Pinpoint the cell where the given text exists, returning its [x, y] midpoint coordinate. 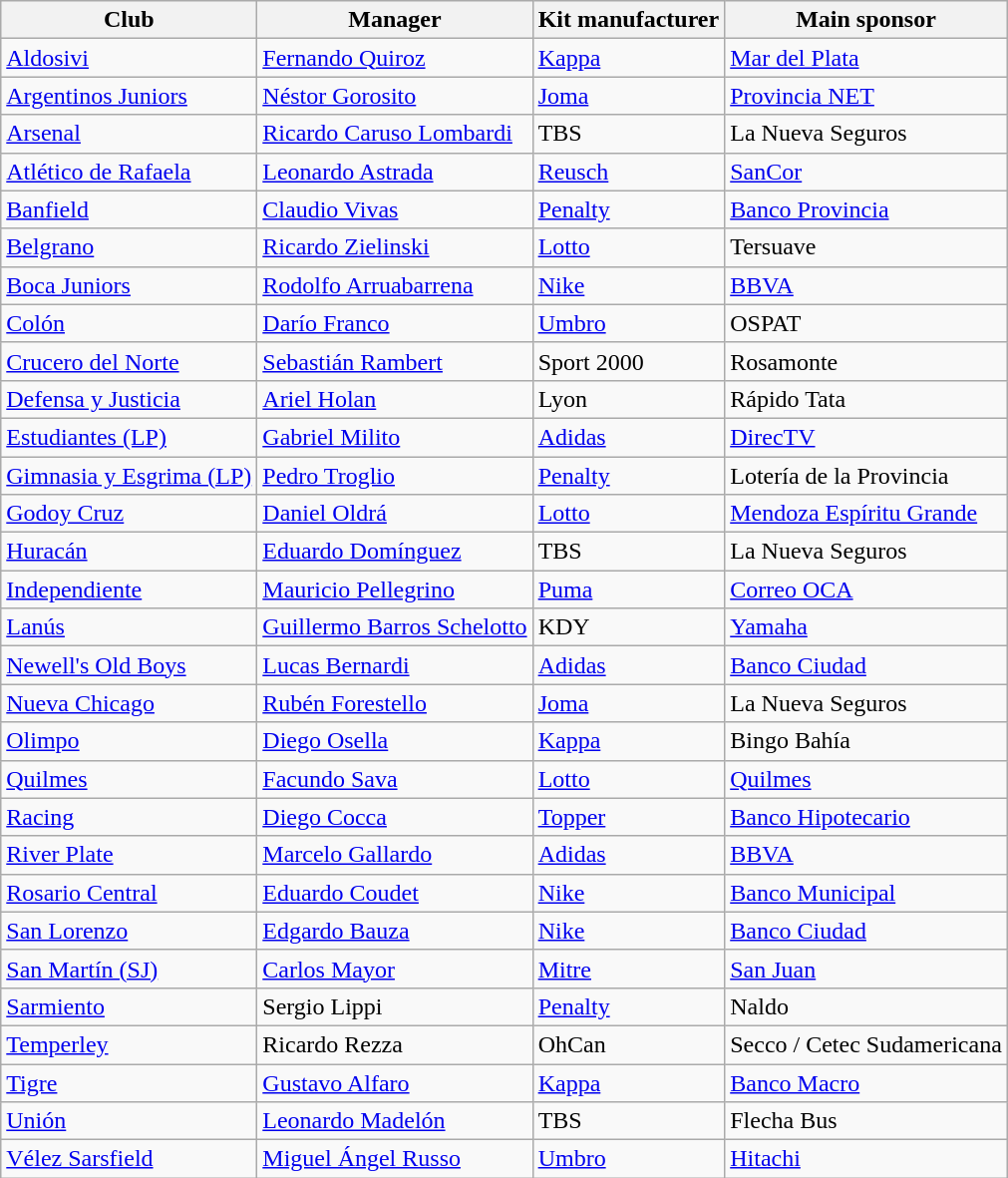
Secco / Cetec Sudamericana [866, 1044]
Daniel Oldrá [395, 514]
Provincia NET [866, 96]
Gustavo Alfaro [395, 1082]
Aldosivi [130, 58]
Godoy Cruz [130, 514]
Pedro Troglio [395, 476]
Arsenal [130, 134]
DirecTV [866, 437]
KDY [628, 627]
Sergio Lippi [395, 1006]
Rosamonte [866, 361]
Diego Osella [395, 741]
San Lorenzo [130, 931]
OSPAT [866, 323]
Banco Macro [866, 1082]
Eduardo Coudet [395, 893]
San Martín (SJ) [130, 969]
Flecha Bus [866, 1121]
Reusch [628, 172]
Ricardo Rezza [395, 1044]
OhCan [628, 1044]
Nueva Chicago [130, 703]
Facundo Sava [395, 779]
Argentinos Juniors [130, 96]
Ricardo Caruso Lombardi [395, 134]
Yamaha [866, 627]
Puma [628, 589]
Mauricio Pellegrino [395, 589]
Leonardo Astrada [395, 172]
Claudio Vivas [395, 209]
Mendoza Espíritu Grande [866, 514]
Boca Juniors [130, 285]
Newell's Old Boys [130, 665]
Guillermo Barros Schelotto [395, 627]
Racing [130, 817]
Leonardo Madelón [395, 1121]
Eduardo Domínguez [395, 552]
Mar del Plata [866, 58]
Rápido Tata [866, 399]
Rosario Central [130, 893]
Mitre [628, 969]
Carlos Mayor [395, 969]
Independiente [130, 589]
Correo OCA [866, 589]
Edgardo Bauza [395, 931]
Sport 2000 [628, 361]
Banco Provincia [866, 209]
Colón [130, 323]
SanCor [866, 172]
River Plate [130, 855]
Lyon [628, 399]
Main sponsor [866, 20]
Vélez Sarsfield [130, 1159]
Topper [628, 817]
Lotería de la Provincia [866, 476]
Kit manufacturer [628, 20]
Darío Franco [395, 323]
Tersuave [866, 247]
Marcelo Gallardo [395, 855]
Naldo [866, 1006]
Banfield [130, 209]
Crucero del Norte [130, 361]
Temperley [130, 1044]
Lucas Bernardi [395, 665]
Rodolfo Arruabarrena [395, 285]
Gabriel Milito [395, 437]
Club [130, 20]
Unión [130, 1121]
Miguel Ángel Russo [395, 1159]
Ricardo Zielinski [395, 247]
Estudiantes (LP) [130, 437]
Banco Municipal [866, 893]
Tigre [130, 1082]
Belgrano [130, 247]
Defensa y Justicia [130, 399]
Néstor Gorosito [395, 96]
Lanús [130, 627]
Banco Hipotecario [866, 817]
Manager [395, 20]
Ariel Holan [395, 399]
Hitachi [866, 1159]
Gimnasia y Esgrima (LP) [130, 476]
Huracán [130, 552]
San Juan [866, 969]
Sarmiento [130, 1006]
Sebastián Rambert [395, 361]
Bingo Bahía [866, 741]
Rubén Forestello [395, 703]
Fernando Quiroz [395, 58]
Olimpo [130, 741]
Atlético de Rafaela [130, 172]
Diego Cocca [395, 817]
